Output the [X, Y] coordinate of the center of the cell containing the given text.  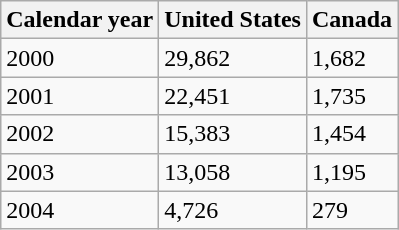
13,058 [233, 172]
2002 [80, 134]
4,726 [233, 210]
1,454 [352, 134]
United States [233, 20]
279 [352, 210]
29,862 [233, 58]
1,682 [352, 58]
2004 [80, 210]
2000 [80, 58]
15,383 [233, 134]
22,451 [233, 96]
Calendar year [80, 20]
Canada [352, 20]
1,735 [352, 96]
2001 [80, 96]
2003 [80, 172]
1,195 [352, 172]
